For the text-containing cell, return its midpoint in (x, y) coordinate format. 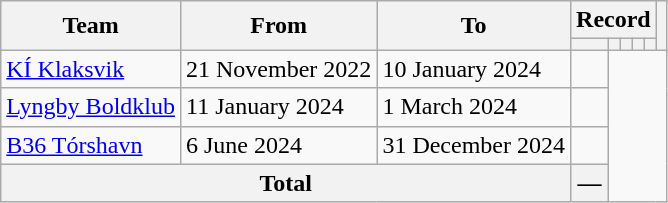
21 November 2022 (278, 69)
Lyngby Boldklub (91, 107)
10 January 2024 (474, 69)
From (278, 26)
Total (286, 183)
1 March 2024 (474, 107)
Team (91, 26)
11 January 2024 (278, 107)
31 December 2024 (474, 145)
To (474, 26)
KÍ Klaksvik (91, 69)
6 June 2024 (278, 145)
Record (614, 20)
— (590, 183)
B36 Tórshavn (91, 145)
